For the text-containing cell, return its midpoint in (X, Y) coordinate format. 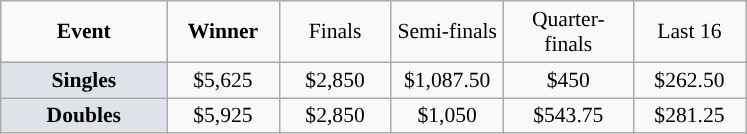
$262.50 (689, 80)
$281.25 (689, 116)
$1,050 (447, 116)
Last 16 (689, 32)
Quarter-finals (568, 32)
Singles (84, 80)
$5,925 (223, 116)
Event (84, 32)
Winner (223, 32)
$543.75 (568, 116)
$450 (568, 80)
Finals (335, 32)
$5,625 (223, 80)
$1,087.50 (447, 80)
Doubles (84, 116)
Semi-finals (447, 32)
